Output the (X, Y) coordinate of the center of the cell containing the given text.  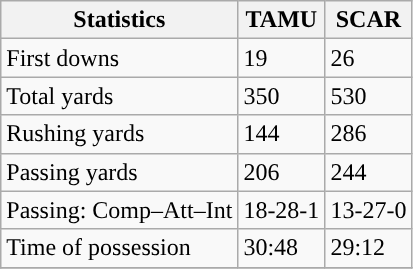
530 (368, 96)
13-27-0 (368, 210)
286 (368, 134)
Passing yards (120, 172)
26 (368, 58)
Passing: Comp–Att–Int (120, 210)
244 (368, 172)
Rushing yards (120, 134)
Statistics (120, 20)
TAMU (282, 20)
First downs (120, 58)
Total yards (120, 96)
350 (282, 96)
SCAR (368, 20)
29:12 (368, 248)
30:48 (282, 248)
19 (282, 58)
Time of possession (120, 248)
144 (282, 134)
18-28-1 (282, 210)
206 (282, 172)
